Pinpoint the cell where the given text exists, returning its (x, y) midpoint coordinate. 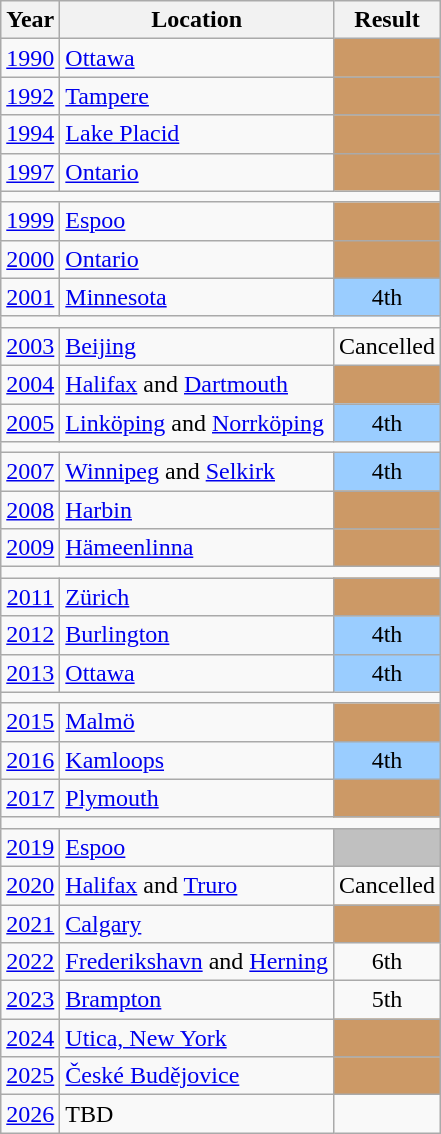
2012 (30, 635)
2000 (30, 259)
Beijing (197, 346)
2001 (30, 297)
2013 (30, 673)
Winnipeg and Selkirk (197, 472)
Result (386, 20)
Malmö (197, 722)
2016 (30, 760)
2008 (30, 510)
2024 (30, 1038)
5th (386, 1000)
6th (386, 962)
Brampton (197, 1000)
2019 (30, 847)
2015 (30, 722)
2026 (30, 1114)
1994 (30, 134)
2020 (30, 885)
Utica, New York (197, 1038)
2003 (30, 346)
České Budějovice (197, 1076)
2005 (30, 423)
Tampere (197, 96)
Hämeenlinna (197, 548)
TBD (197, 1114)
2007 (30, 472)
2004 (30, 384)
Halifax and Dartmouth (197, 384)
2023 (30, 1000)
Halifax and Truro (197, 885)
2011 (30, 597)
Kamloops (197, 760)
Calgary (197, 923)
Lake Placid (197, 134)
Location (197, 20)
Zürich (197, 597)
1997 (30, 172)
1992 (30, 96)
1999 (30, 221)
Frederikshavn and Herning (197, 962)
Burlington (197, 635)
Harbin (197, 510)
Linköping and Norrköping (197, 423)
2009 (30, 548)
2025 (30, 1076)
2021 (30, 923)
Plymouth (197, 798)
Minnesota (197, 297)
2022 (30, 962)
Year (30, 20)
1990 (30, 58)
2017 (30, 798)
